For the text-containing cell, return its midpoint in [X, Y] coordinate format. 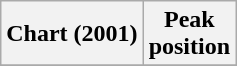
Chart (2001) [72, 34]
Peakposition [189, 34]
